Return [X, Y] of the center of cell containing provided text 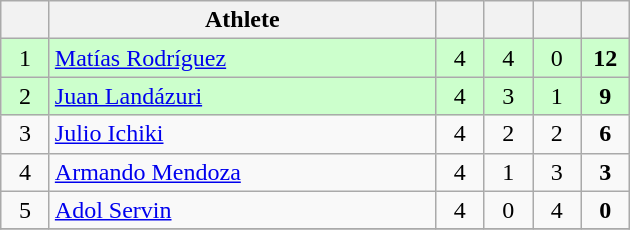
5 [26, 210]
6 [606, 134]
Armando Mendoza [242, 172]
12 [606, 58]
Adol Servin [242, 210]
Matías Rodríguez [242, 58]
Juan Landázuri [242, 96]
Julio Ichiki [242, 134]
Athlete [242, 20]
9 [606, 96]
